Return the (x, y) coordinate for the center point of the cell that contains the specified text.  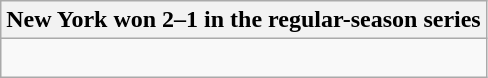
New York won 2–1 in the regular-season series (244, 20)
